From the cell containing the given text, extract its center point as (x, y) coordinate. 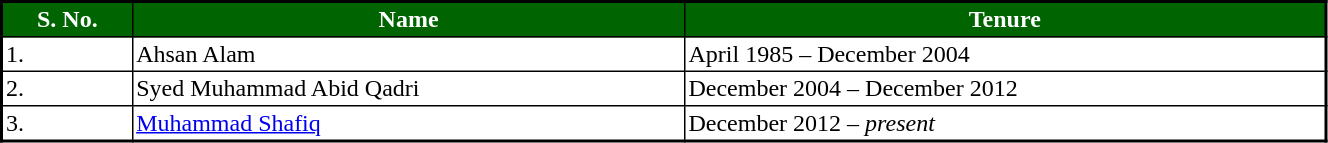
S. No. (68, 20)
2. (68, 88)
3. (68, 124)
1. (68, 54)
December 2004 – December 2012 (1006, 88)
Name (408, 20)
Syed Muhammad Abid Qadri (408, 88)
April 1985 – December 2004 (1006, 54)
Ahsan Alam (408, 54)
December 2012 – present (1006, 124)
Tenure (1006, 20)
Muhammad Shafiq (408, 124)
